Return (x, y) of the center of cell containing provided text 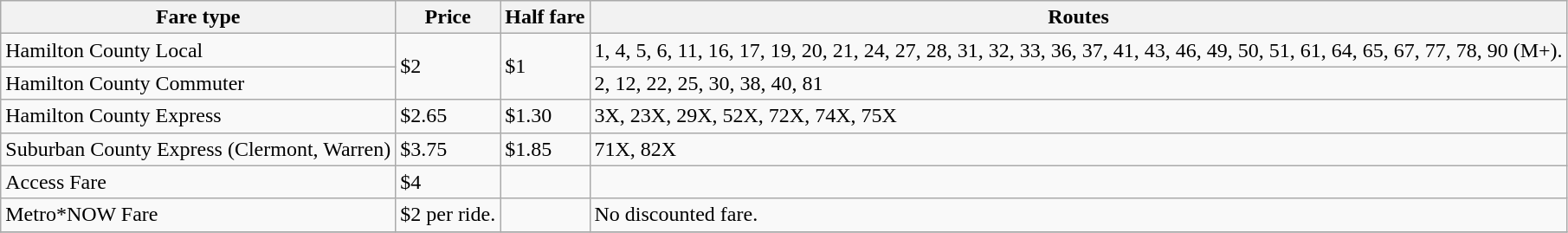
Routes (1079, 17)
Fare type (198, 17)
Price (448, 17)
$1.85 (545, 149)
Metro*NOW Fare (198, 215)
Access Fare (198, 182)
71X, 82X (1079, 149)
Hamilton County Local (198, 50)
$4 (448, 182)
Suburban County Express (Clermont, Warren) (198, 149)
Hamilton County Commuter (198, 83)
1, 4, 5, 6, 11, 16, 17, 19, 20, 21, 24, 27, 28, 31, 32, 33, 36, 37, 41, 43, 46, 49, 50, 51, 61, 64, 65, 67, 77, 78, 90 (M+). (1079, 50)
2, 12, 22, 25, 30, 38, 40, 81 (1079, 83)
$3.75 (448, 149)
Hamilton County Express (198, 116)
$2 per ride. (448, 215)
$2.65 (448, 116)
$1.30 (545, 116)
$1 (545, 67)
No discounted fare. (1079, 215)
$2 (448, 67)
3X, 23X, 29X, 52X, 72X, 74X, 75X (1079, 116)
Half fare (545, 17)
